Pinpoint the cell where the given text exists, returning its (X, Y) midpoint coordinate. 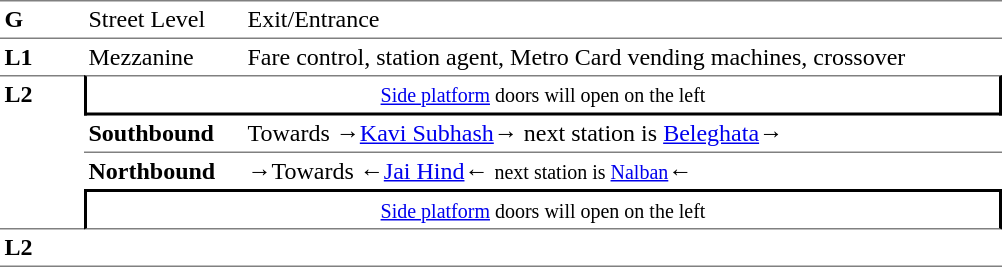
Mezzanine (164, 57)
Exit/Entrance (622, 20)
Towards →Kavi Subhash→ next station is Beleghata→ (622, 135)
Fare control, station agent, Metro Card vending machines, crossover (622, 57)
G (42, 20)
Southbound (164, 135)
Northbound (164, 171)
L1 (42, 57)
Street Level (164, 20)
L2 (42, 152)
→Towards ←Jai Hind← next station is Nalban← (622, 171)
